Search for the cell housing the specified text and yield its [x, y] center coordinate. 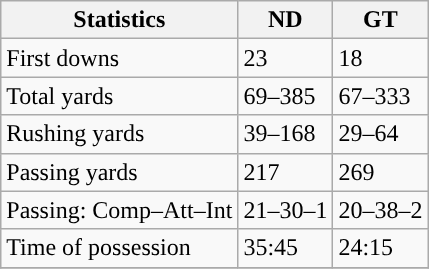
First downs [120, 58]
24:15 [380, 248]
39–168 [286, 134]
23 [286, 58]
Passing yards [120, 172]
Rushing yards [120, 134]
269 [380, 172]
67–333 [380, 96]
69–385 [286, 96]
Total yards [120, 96]
29–64 [380, 134]
35:45 [286, 248]
Statistics [120, 20]
20–38–2 [380, 210]
21–30–1 [286, 210]
GT [380, 20]
Passing: Comp–Att–Int [120, 210]
217 [286, 172]
Time of possession [120, 248]
ND [286, 20]
18 [380, 58]
